Provide the (x, y) coordinate of the cell's center where the given text is located.  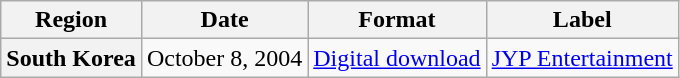
Date (224, 20)
Region (72, 20)
October 8, 2004 (224, 58)
JYP Entertainment (582, 58)
Label (582, 20)
South Korea (72, 58)
Digital download (397, 58)
Format (397, 20)
